Return [x, y] of the center of cell containing provided text 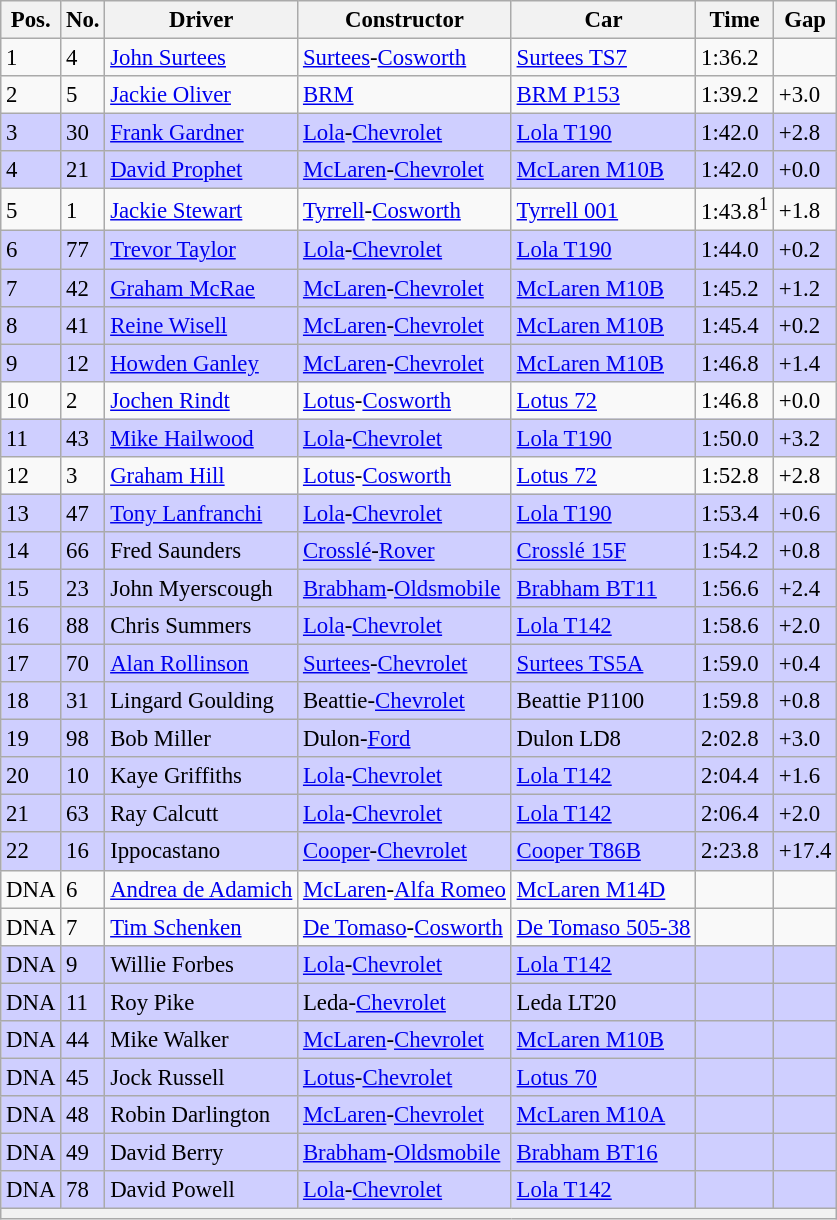
Dulon-Ford [405, 739]
Time [735, 20]
+1.8 [804, 210]
88 [83, 626]
77 [83, 250]
47 [83, 513]
John Surtees [202, 58]
1:39.2 [735, 95]
Beattie-Chevrolet [405, 701]
48 [83, 1115]
66 [83, 551]
42 [83, 288]
41 [83, 325]
+17.4 [804, 852]
17 [31, 664]
Roy Pike [202, 1002]
David Prophet [202, 170]
Tony Lanfranchi [202, 513]
1:59.0 [735, 664]
Lingard Goulding [202, 701]
1:45.4 [735, 325]
Gap [804, 20]
44 [83, 1040]
1:56.6 [735, 588]
De Tomaso-Cosworth [405, 927]
+3.2 [804, 438]
Tim Schenken [202, 927]
+1.6 [804, 776]
Graham Hill [202, 476]
8 [31, 325]
Fred Saunders [202, 551]
Howden Ganley [202, 363]
70 [83, 664]
Mike Walker [202, 1040]
19 [31, 739]
Lotus-Chevrolet [405, 1077]
20 [31, 776]
1:59.8 [735, 701]
2:04.4 [735, 776]
Frank Gardner [202, 133]
15 [31, 588]
Tyrrell 001 [603, 210]
McLaren M14D [603, 889]
1:45.2 [735, 288]
BRM P153 [603, 95]
Cooper-Chevrolet [405, 852]
2:06.4 [735, 814]
Brabham BT11 [603, 588]
13 [31, 513]
McLaren-Alfa Romeo [405, 889]
1:50.0 [735, 438]
Ippocastano [202, 852]
14 [31, 551]
No. [83, 20]
63 [83, 814]
30 [83, 133]
23 [83, 588]
Chris Summers [202, 626]
1:53.4 [735, 513]
David Powell [202, 1190]
22 [31, 852]
1:44.0 [735, 250]
Leda-Chevrolet [405, 1002]
Dulon LD8 [603, 739]
98 [83, 739]
+1.2 [804, 288]
Andrea de Adamich [202, 889]
Trevor Taylor [202, 250]
Graham McRae [202, 288]
BRM [405, 95]
Robin Darlington [202, 1115]
Crosslé 15F [603, 551]
Leda LT20 [603, 1002]
31 [83, 701]
Bob Miller [202, 739]
Alan Rollinson [202, 664]
Surtees-Chevrolet [405, 664]
1:43.81 [735, 210]
Surtees-Cosworth [405, 58]
18 [31, 701]
John Myerscough [202, 588]
Kaye Griffiths [202, 776]
Car [603, 20]
Willie Forbes [202, 964]
Crosslé-Rover [405, 551]
Lotus 70 [603, 1077]
Ray Calcutt [202, 814]
1:52.8 [735, 476]
2:23.8 [735, 852]
78 [83, 1190]
1:54.2 [735, 551]
Tyrrell-Cosworth [405, 210]
Reine Wisell [202, 325]
+0.4 [804, 664]
Mike Hailwood [202, 438]
Cooper T86B [603, 852]
2:02.8 [735, 739]
+2.4 [804, 588]
De Tomaso 505-38 [603, 927]
Jochen Rindt [202, 400]
Surtees TS5A [603, 664]
Driver [202, 20]
Pos. [31, 20]
1:36.2 [735, 58]
45 [83, 1077]
43 [83, 438]
49 [83, 1152]
+1.4 [804, 363]
Jock Russell [202, 1077]
+0.6 [804, 513]
Constructor [405, 20]
McLaren M10A [603, 1115]
David Berry [202, 1152]
Surtees TS7 [603, 58]
Jackie Stewart [202, 210]
Jackie Oliver [202, 95]
Brabham BT16 [603, 1152]
Beattie P1100 [603, 701]
1:58.6 [735, 626]
